For the text-containing cell, return its midpoint in [x, y] coordinate format. 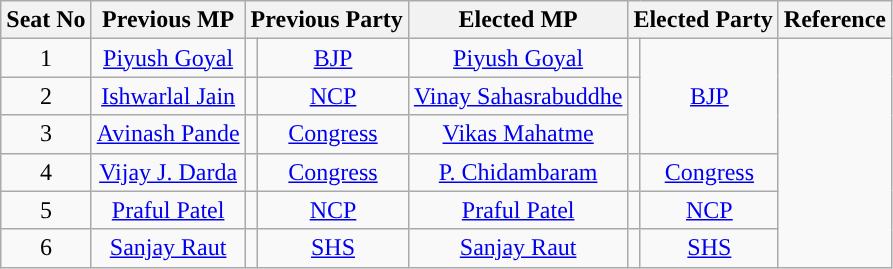
Previous MP [168, 20]
Vikas Mahatme [518, 134]
Elected Party [703, 20]
Avinash Pande [168, 134]
Previous Party [326, 20]
P. Chidambaram [518, 172]
Seat No [46, 20]
5 [46, 210]
2 [46, 96]
Vinay Sahasrabuddhe [518, 96]
1 [46, 58]
6 [46, 248]
Vijay J. Darda [168, 172]
Elected MP [518, 20]
Ishwarlal Jain [168, 96]
3 [46, 134]
Reference [834, 20]
4 [46, 172]
